Output the (x, y) coordinate of the center of the cell containing the given text.  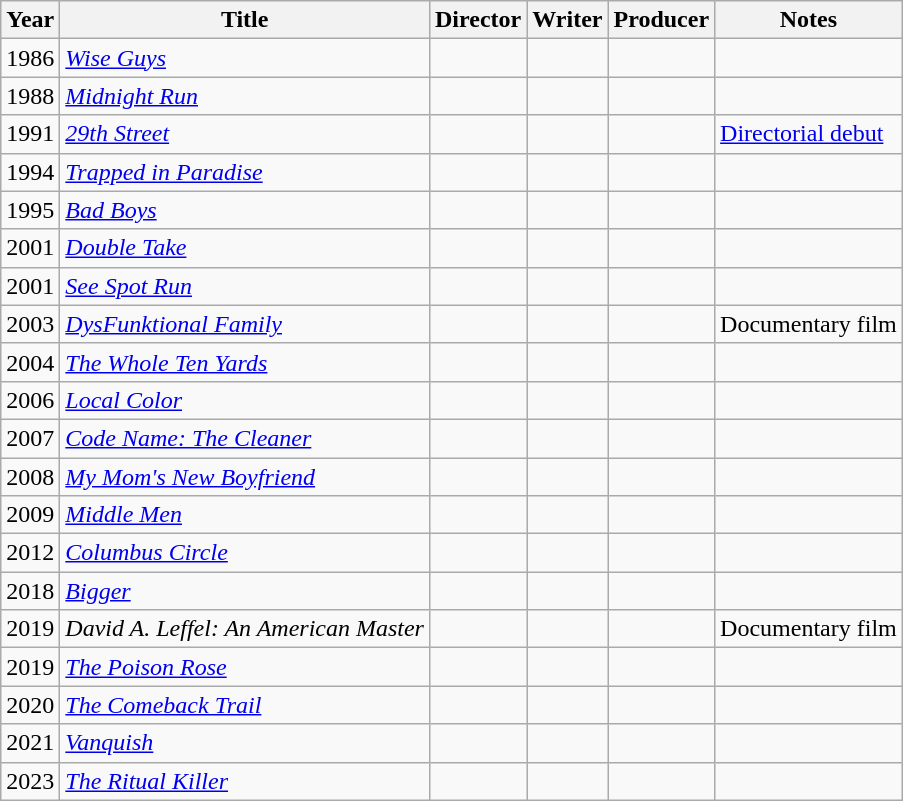
1991 (30, 134)
Directorial debut (809, 134)
2006 (30, 400)
Year (30, 20)
Midnight Run (245, 96)
Writer (568, 20)
Middle Men (245, 515)
See Spot Run (245, 286)
The Poison Rose (245, 667)
2003 (30, 324)
2009 (30, 515)
Trapped in Paradise (245, 172)
Double Take (245, 248)
Local Color (245, 400)
2008 (30, 477)
Wise Guys (245, 58)
David A. Leffel: An American Master (245, 629)
Code Name: The Cleaner (245, 438)
The Ritual Killer (245, 781)
2021 (30, 743)
Columbus Circle (245, 553)
The Whole Ten Yards (245, 362)
2020 (30, 705)
Notes (809, 20)
Bad Boys (245, 210)
2007 (30, 438)
2012 (30, 553)
DysFunktional Family (245, 324)
2004 (30, 362)
2023 (30, 781)
1995 (30, 210)
Director (478, 20)
Bigger (245, 591)
2018 (30, 591)
Producer (662, 20)
1986 (30, 58)
29th Street (245, 134)
The Comeback Trail (245, 705)
1988 (30, 96)
Vanquish (245, 743)
1994 (30, 172)
My Mom's New Boyfriend (245, 477)
Title (245, 20)
